Return [X, Y] of the center of cell containing provided text 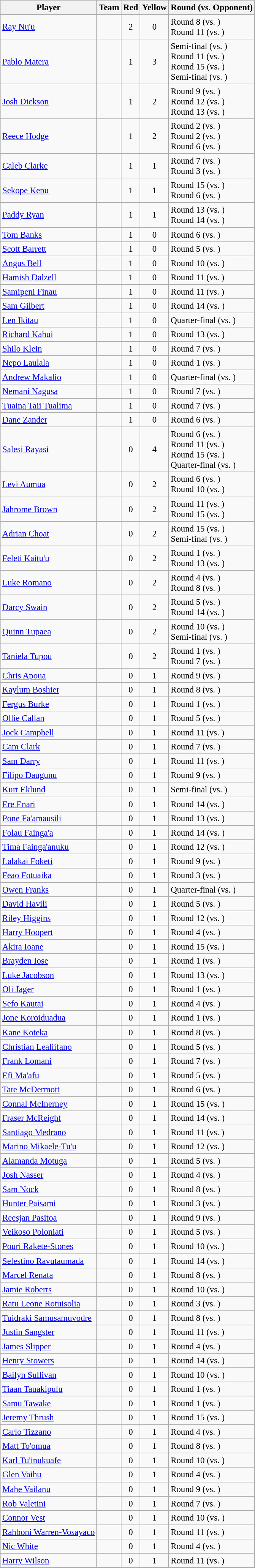
Veikoso Poloniati [49, 1232]
Luke Romano [49, 582]
Connal McInerney [49, 1104]
Karl Tu'inukuafe [49, 1461]
Round 10 (vs. ) Semi-final (vs. ) [212, 632]
Akira Ioane [49, 947]
Team [109, 8]
Round 11 (vs. ) Round 15 (vs. ) [212, 509]
Justin Sangster [49, 1332]
Tom Banks [49, 235]
Hunter Paisami [49, 1204]
Red [131, 8]
Owen Franks [49, 890]
Angus Bell [49, 263]
Andrew Makalio [49, 377]
Tuidraki Samusamuvodre [49, 1318]
Scott Barrett [49, 249]
Tima Fainga'anuku [49, 847]
Jahrome Brown [49, 509]
Efi Ma'afu [49, 1075]
Nic White [49, 1546]
Jone Koroiduadua [49, 1018]
Marino Mikaele-Tu'u [49, 1147]
Adrian Choat [49, 534]
Jamie Roberts [49, 1289]
Fraser McReight [49, 1118]
Ere Enari [49, 804]
Sam Gilbert [49, 306]
Round 5 (vs. ) Round 14 (vs. ) [212, 607]
Ray Nu'u [49, 27]
Salesi Rayasi [49, 450]
James Slipper [49, 1346]
Rob Valetini [49, 1503]
Pablo Matera [49, 62]
Frank Lomani [49, 1061]
Tuaina Taii Tualima [49, 406]
Luke Jacobson [49, 975]
Mahe Vailanu [49, 1489]
Lalakai Foketi [49, 861]
Round 6 (vs. ) Round 10 (vs. ) [212, 484]
Santiago Medrano [49, 1132]
Round 1 (vs. ) Round 7 (vs. ) [212, 656]
Riley Higgins [49, 918]
Fergus Burke [49, 704]
Round 1 (vs. ) Round 13 (vs. ) [212, 558]
Yellow [154, 8]
Rahboni Warren-Vosayaco [49, 1532]
Bailyn Sullivan [49, 1375]
Taniela Tupou [49, 656]
Sam Nock [49, 1189]
Pone Fa'amausili [49, 818]
Round 9 (vs. ) Round 12 (vs. ) Round 13 (vs. ) [212, 102]
Christian Lealiifano [49, 1047]
Round (vs. Opponent) [212, 8]
Pouri Rakete-Stones [49, 1246]
Reesjan Pasitoa [49, 1218]
Harry Hoopert [49, 932]
Player [49, 8]
Jock Campbell [49, 733]
Semi-final (vs. ) Round 11 (vs. ) Round 15 (vs. ) Semi-final (vs. ) [212, 62]
David Havili [49, 904]
Richard Kahui [49, 334]
Nepo Laulala [49, 363]
Samu Tawake [49, 1404]
Round 15 (vs. ) Round 6 (vs. ) [212, 191]
Henry Stowers [49, 1361]
Darcy Swain [49, 607]
Round 13 (vs. ) Round 14 (vs. ) [212, 215]
Folau Fainga'a [49, 833]
Alamanda Motuga [49, 1161]
Brayden Iose [49, 961]
Nemani Nagusa [49, 391]
Matt To'omua [49, 1446]
Dane Zander [49, 420]
Round 8 (vs. ) Round 11 (vs. ) [212, 27]
Ratu Leone Rotuisolia [49, 1303]
Tate McDermott [49, 1090]
Len Ikitau [49, 320]
Kane Koteka [49, 1032]
Cam Clark [49, 747]
Kurt Eklund [49, 790]
Paddy Ryan [49, 215]
Reece Hodge [49, 136]
4 [154, 450]
Hamish Dalzell [49, 277]
Chris Apoua [49, 675]
Sekope Kepu [49, 191]
Round 6 (vs. ) Round 11 (vs. ) Round 15 (vs. ) Quarter-final (vs. ) [212, 450]
Selestino Ravutaumada [49, 1261]
Harry Wilson [49, 1560]
Oli Jager [49, 989]
Round 2 (vs. ) Round 2 (vs. ) Round 6 (vs. ) [212, 136]
Feao Fotuaika [49, 875]
Carlo Tizzano [49, 1432]
Semi-final (vs. ) [212, 790]
Quinn Tupaea [49, 632]
Levi Aumua [49, 484]
Samipeni Finau [49, 292]
Round 7 (vs. ) Round 3 (vs. ) [212, 166]
3 [154, 62]
Shilo Klein [49, 349]
Round 4 (vs. ) Round 8 (vs. ) [212, 582]
Filipo Daugunu [49, 776]
Josh Nasser [49, 1175]
Marcel Renata [49, 1275]
Feleti Kaitu'u [49, 558]
Caleb Clarke [49, 166]
Connor Vest [49, 1518]
Sam Darry [49, 761]
Ollie Callan [49, 718]
Tiaan Tauakipulu [49, 1389]
Kaylum Boshier [49, 690]
Sefo Kautai [49, 1004]
Round 15 (vs. ) Semi-final (vs. ) [212, 534]
Glen Vaihu [49, 1475]
Jeremy Thrush [49, 1418]
Josh Dickson [49, 102]
